Find where the given text appears and provide that cell's center as (x, y) coordinate. 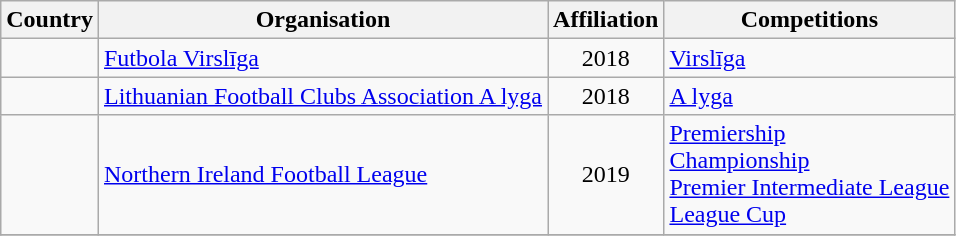
2019 (606, 174)
Northern Ireland Football League (322, 174)
Affiliation (606, 20)
Country (50, 20)
Organisation (322, 20)
Premiership Championship Premier Intermediate League League Cup (810, 174)
Futbola Virslīga (322, 58)
Lithuanian Football Clubs Association A lyga (322, 96)
Virslīga (810, 58)
Competitions (810, 20)
A lyga (810, 96)
